Determine the [X, Y] coordinate at the center of the cell enclosing the given text.  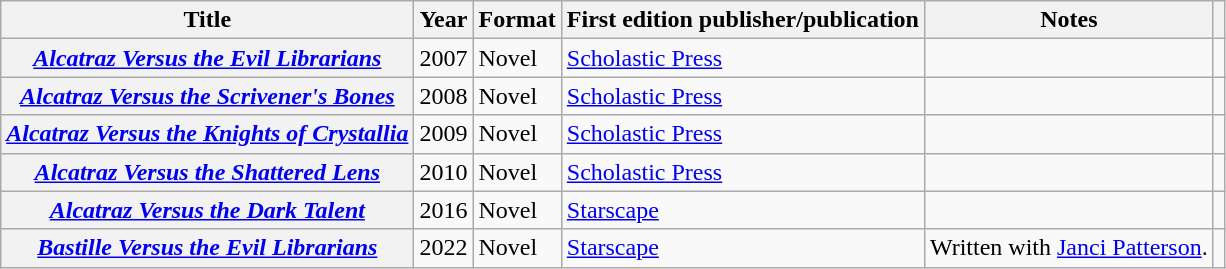
Alcatraz Versus the Evil Librarians [208, 58]
2022 [444, 248]
Alcatraz Versus the Dark Talent [208, 210]
Written with Janci Patterson. [1068, 248]
2010 [444, 172]
2016 [444, 210]
Year [444, 20]
Title [208, 20]
Alcatraz Versus the Shattered Lens [208, 172]
Format [517, 20]
2009 [444, 134]
2008 [444, 96]
First edition publisher/publication [742, 20]
Notes [1068, 20]
2007 [444, 58]
Alcatraz Versus the Scrivener's Bones [208, 96]
Bastille Versus the Evil Librarians [208, 248]
Alcatraz Versus the Knights of Crystallia [208, 134]
